Scan for the cell matching the given text and deliver its (X, Y) coordinate at center. 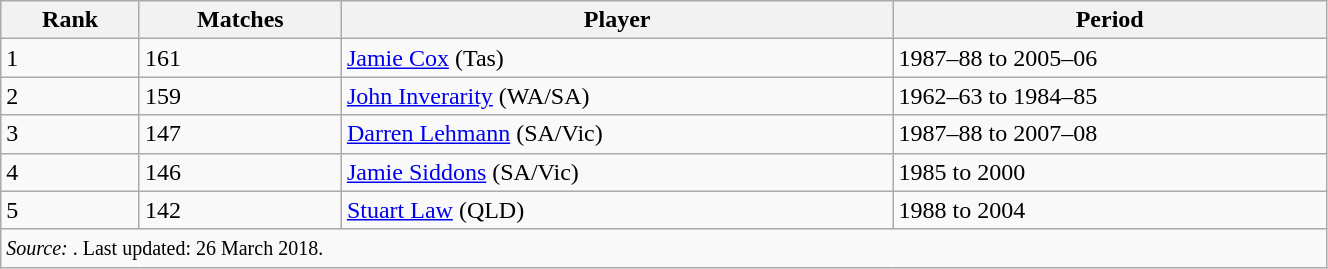
161 (240, 58)
147 (240, 134)
Jamie Siddons (SA/Vic) (617, 172)
1987–88 to 2007–08 (1110, 134)
John Inverarity (WA/SA) (617, 96)
1 (70, 58)
Period (1110, 20)
Rank (70, 20)
5 (70, 210)
Matches (240, 20)
1962–63 to 1984–85 (1110, 96)
2 (70, 96)
1987–88 to 2005–06 (1110, 58)
Darren Lehmann (SA/Vic) (617, 134)
1988 to 2004 (1110, 210)
3 (70, 134)
1985 to 2000 (1110, 172)
Source: . Last updated: 26 March 2018. (664, 248)
Jamie Cox (Tas) (617, 58)
142 (240, 210)
Player (617, 20)
146 (240, 172)
159 (240, 96)
4 (70, 172)
Stuart Law (QLD) (617, 210)
